Identify which cell holds the provided text, then report its (X, Y) central coordinate. 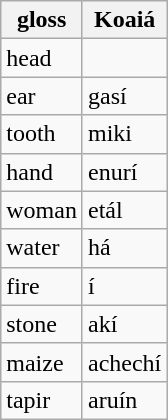
akí (124, 324)
woman (42, 210)
aruín (124, 400)
maize (42, 362)
water (42, 248)
miki (124, 134)
Koaiá (124, 20)
hand (42, 172)
fire (42, 286)
head (42, 58)
tooth (42, 134)
gasí (124, 96)
achechí (124, 362)
há (124, 248)
stone (42, 324)
tapir (42, 400)
í (124, 286)
enurí (124, 172)
ear (42, 96)
etál (124, 210)
gloss (42, 20)
